Identify which cell holds the provided text, then report its (x, y) central coordinate. 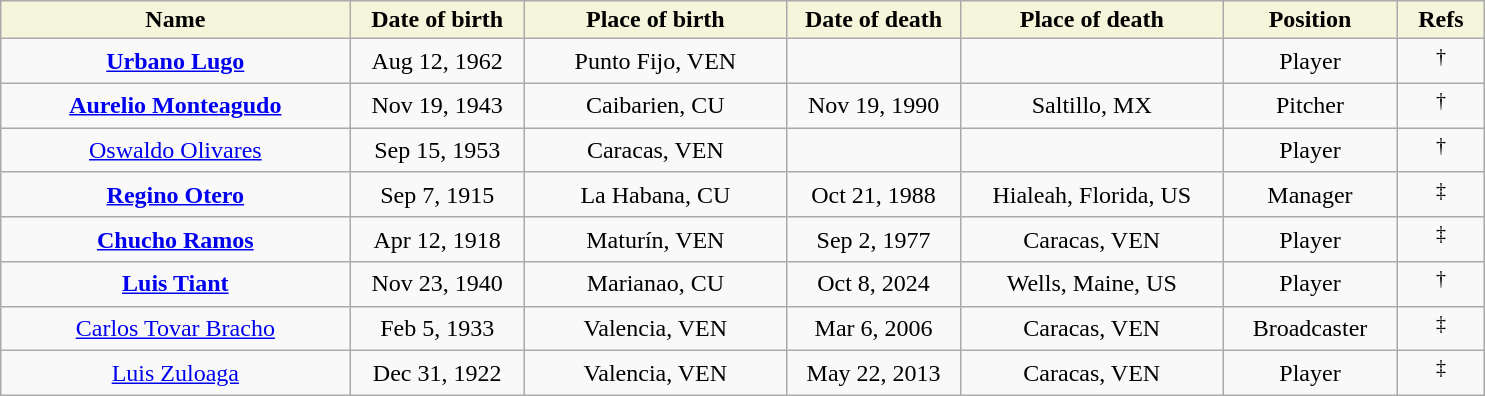
Date of death (874, 20)
Hialeah, Florida, US (1092, 194)
Oswaldo Olivares (176, 150)
Aug 12, 1962 (438, 62)
Place of birth (655, 20)
Sep 15, 1953 (438, 150)
Place of death (1092, 20)
Dec 31, 1922 (438, 374)
Mar 6, 2006 (874, 328)
Apr 12, 1918 (438, 240)
Nov 19, 1943 (438, 106)
Wells, Maine, US (1092, 284)
Luis Zuloaga (176, 374)
Carlos Tovar Bracho (176, 328)
Maturín, VEN (655, 240)
Oct 21, 1988 (874, 194)
Marianao, CU (655, 284)
Oct 8, 2024 (874, 284)
Broadcaster (1310, 328)
Nov 19, 1990 (874, 106)
Aurelio Monteagudo (176, 106)
Date of birth (438, 20)
Nov 23, 1940 (438, 284)
Position (1310, 20)
May 22, 2013 (874, 374)
Saltillo, MX (1092, 106)
Manager (1310, 194)
Chucho Ramos (176, 240)
Pitcher (1310, 106)
Refs (1440, 20)
Sep 2, 1977 (874, 240)
Sep 7, 1915 (438, 194)
La Habana, CU (655, 194)
Regino Otero (176, 194)
Caibarien, CU (655, 106)
Urbano Lugo (176, 62)
Luis Tiant (176, 284)
Feb 5, 1933 (438, 328)
Punto Fijo, VEN (655, 62)
Name (176, 20)
